Identify which cell holds the provided text, then report its (X, Y) central coordinate. 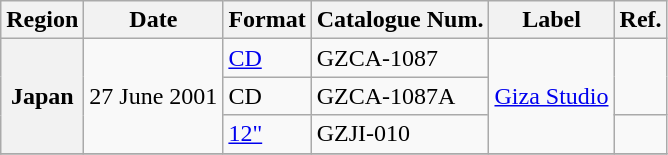
12" (267, 134)
Catalogue Num. (400, 20)
Giza Studio (552, 96)
Japan (42, 96)
GZJI-010 (400, 134)
27 June 2001 (154, 96)
Label (552, 20)
Format (267, 20)
Date (154, 20)
Ref. (640, 20)
Region (42, 20)
GZCA-1087 (400, 58)
GZCA-1087A (400, 96)
